Extract the [X, Y] coordinate from the center of the cell holding the provided text.  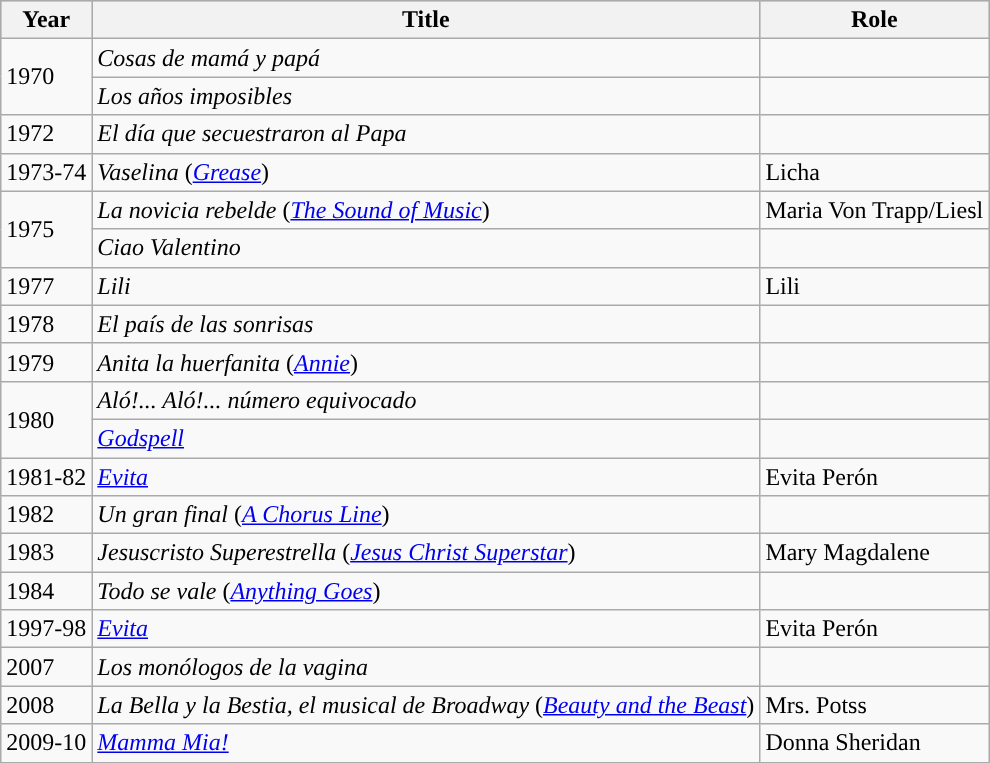
Donna Sheridan [874, 743]
Godspell [426, 438]
Anita la huerfanita (Annie) [426, 362]
Role [874, 20]
1979 [46, 362]
1981-82 [46, 477]
1973-74 [46, 172]
1980 [46, 419]
1970 [46, 77]
Cosas de mamá y papá [426, 58]
Year [46, 20]
Los monólogos de la vagina [426, 667]
2008 [46, 705]
Los años imposibles [426, 96]
Mary Magdalene [874, 553]
1983 [46, 553]
La Bella y la Bestia, el musical de Broadway (Beauty and the Beast) [426, 705]
Mrs. Potss [874, 705]
Todo se vale (Anything Goes) [426, 591]
Ciao Valentino [426, 248]
Title [426, 20]
El día que secuestraron al Papa [426, 134]
1977 [46, 286]
Vaselina (Grease) [426, 172]
Aló!... Aló!... número equivocado [426, 400]
1997-98 [46, 629]
2009-10 [46, 743]
Jesuscristo Superestrella (Jesus Christ Superstar) [426, 553]
Mamma Mia! [426, 743]
1978 [46, 324]
El país de las sonrisas [426, 324]
La novicia rebelde (The Sound of Music) [426, 210]
1972 [46, 134]
Maria Von Trapp/Liesl [874, 210]
1975 [46, 229]
Licha [874, 172]
Un gran final (A Chorus Line) [426, 515]
2007 [46, 667]
1982 [46, 515]
1984 [46, 591]
